For the text-containing cell, return its midpoint in [X, Y] coordinate format. 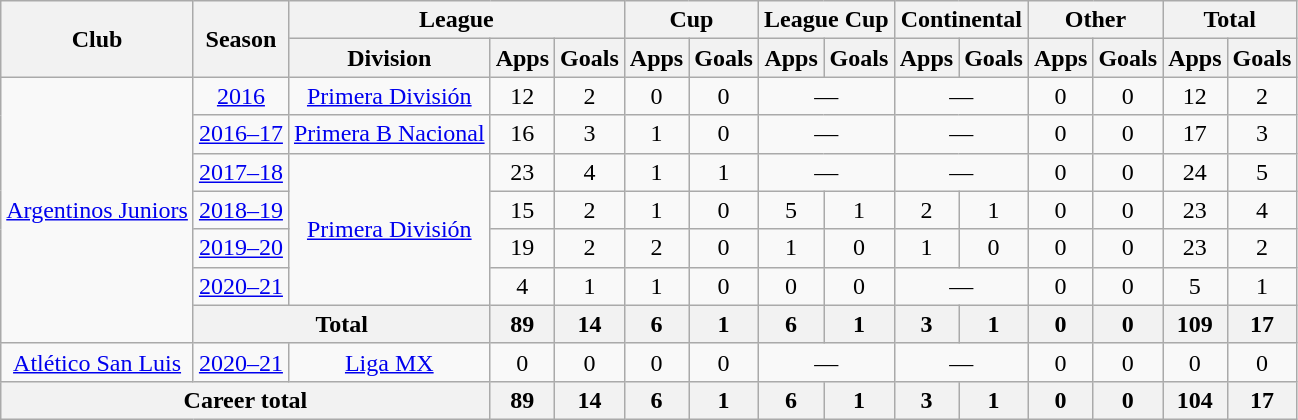
2016–17 [240, 134]
109 [1195, 324]
Season [240, 39]
Cup [691, 20]
19 [522, 248]
League [456, 20]
2018–19 [240, 210]
24 [1195, 172]
16 [522, 134]
Other [1095, 20]
League Cup [826, 20]
Primera B Nacional [389, 134]
104 [1195, 400]
Career total [246, 400]
Liga MX [389, 362]
Division [389, 58]
2019–20 [240, 248]
Club [98, 39]
2016 [240, 96]
15 [522, 210]
Argentinos Juniors [98, 210]
Atlético San Luis [98, 362]
Continental [961, 20]
2017–18 [240, 172]
